Pinpoint the cell where the given text exists, returning its (X, Y) midpoint coordinate. 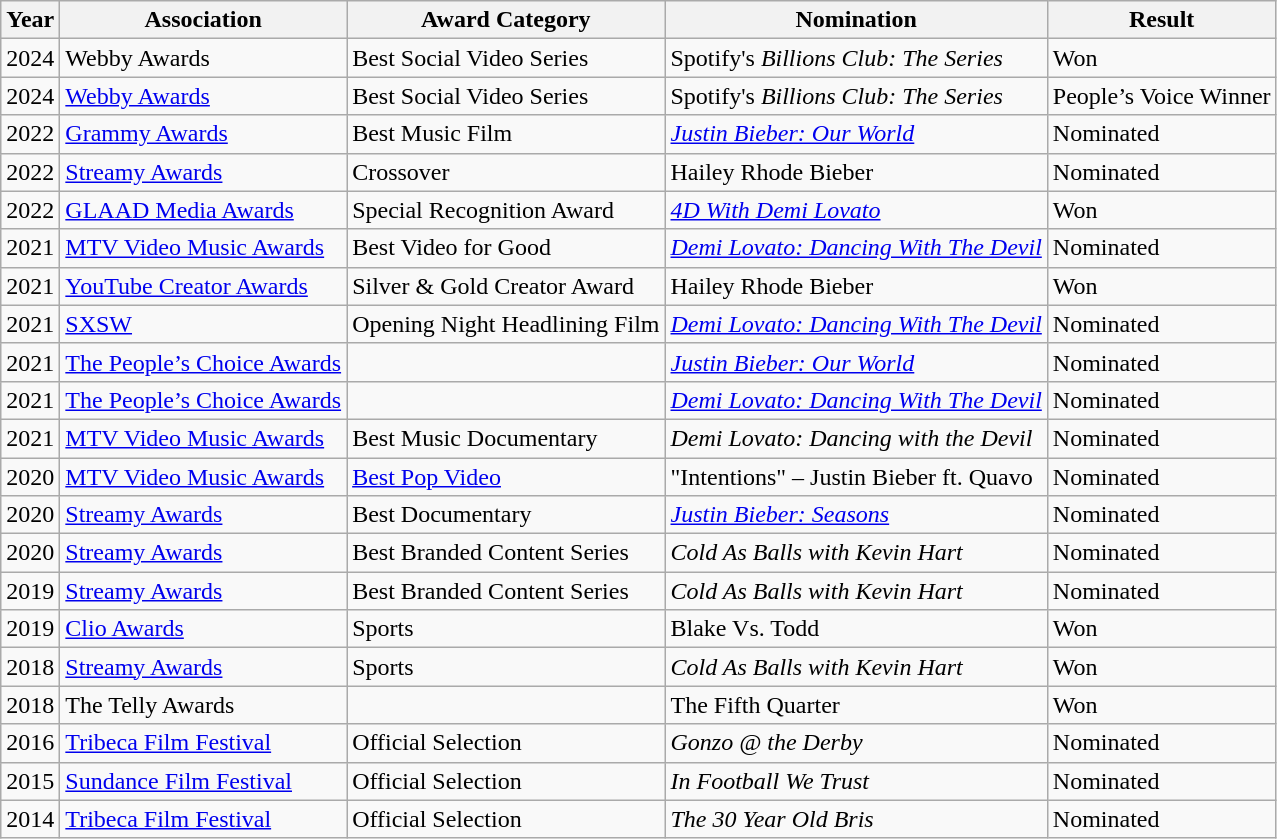
Clio Awards (204, 629)
Sundance Film Festival (204, 781)
Silver & Gold Creator Award (506, 286)
Award Category (506, 20)
4D With Demi Lovato (856, 210)
Best Documentary (506, 515)
Best Music Documentary (506, 438)
Best Music Film (506, 134)
Crossover (506, 172)
In Football We Trust (856, 781)
YouTube Creator Awards (204, 286)
Gonzo @ the Derby (856, 743)
Year (30, 20)
GLAAD Media Awards (204, 210)
Special Recognition Award (506, 210)
Justin Bieber: Seasons (856, 515)
People’s Voice Winner (1162, 96)
Nomination (856, 20)
The Telly Awards (204, 705)
Demi Lovato: Dancing with the Devil (856, 438)
2016 (30, 743)
2014 (30, 819)
Opening Night Headlining Film (506, 324)
Result (1162, 20)
2015 (30, 781)
The Fifth Quarter (856, 705)
Best Video for Good (506, 248)
Association (204, 20)
SXSW (204, 324)
The 30 Year Old Bris (856, 819)
Best Pop Video (506, 477)
Blake Vs. Todd (856, 629)
"Intentions" – Justin Bieber ft. Quavo (856, 477)
Grammy Awards (204, 134)
